Locate the cell with the specified text and output its (x, y) center coordinate. 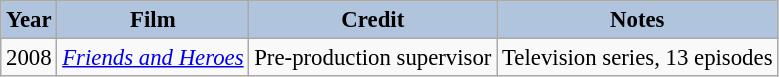
Year (29, 20)
Television series, 13 episodes (638, 58)
Credit (373, 20)
Film (153, 20)
2008 (29, 58)
Pre-production supervisor (373, 58)
Friends and Heroes (153, 58)
Notes (638, 20)
